Output the [x, y] coordinate of the center of the cell containing the given text.  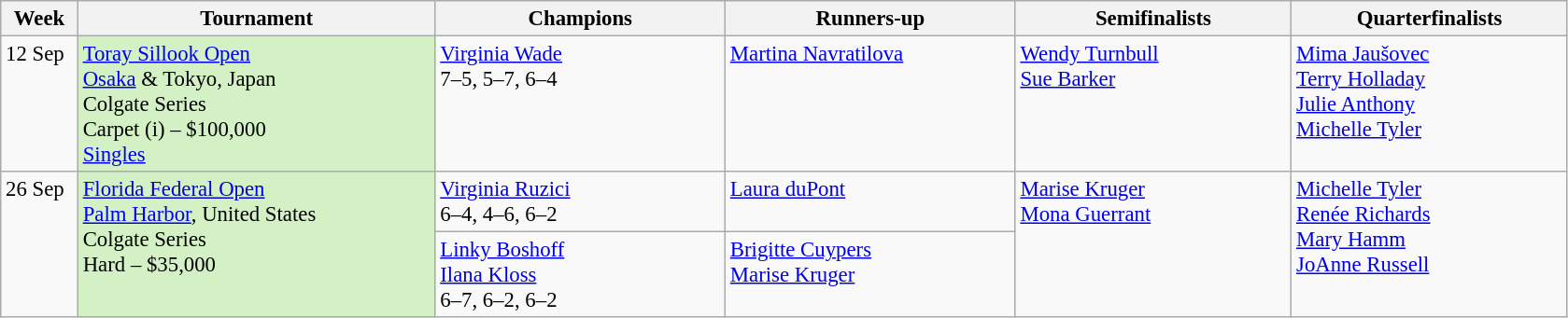
Wendy Turnbull Sue Barker [1153, 104]
12 Sep [39, 104]
26 Sep [39, 244]
Virginia Ruzici6–4, 4–6, 6–2 [581, 201]
Laura duPont [870, 201]
Runners-up [870, 19]
Champions [581, 19]
Week [39, 19]
Martina Navratilova [870, 104]
Semifinalists [1153, 19]
Marise Kruger Mona Guerrant [1153, 244]
Toray Sillook Open Osaka & Tokyo, JapanColgate SeriesCarpet (i) – $100,000Singles [256, 104]
Michelle Tyler Renée Richards Mary Hamm JoAnne Russell [1430, 244]
Mima Jaušovec Terry Holladay Julie Anthony Michelle Tyler [1430, 104]
Florida Federal Open Palm Harbor, United StatesColgate SeriesHard – $35,000 [256, 244]
Linky Boshoff Ilana Kloss6–7, 6–2, 6–2 [581, 275]
Tournament [256, 19]
Brigitte Cuypers Marise Kruger [870, 275]
Virginia Wade7–5, 5–7, 6–4 [581, 104]
Quarterfinalists [1430, 19]
